Pinpoint the cell where the given text exists, returning its [X, Y] midpoint coordinate. 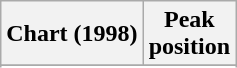
Chart (1998) [72, 34]
Peakposition [189, 34]
